Capture the cell that displays the provided text and extract its (X, Y) central coordinate. 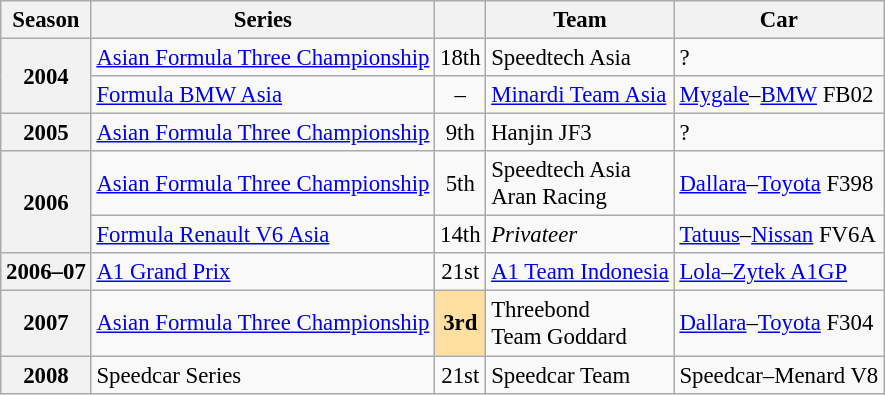
2008 (46, 375)
Speedtech AsiaAran Racing (580, 184)
Minardi Team Asia (580, 95)
2007 (46, 324)
Hanjin JF3 (580, 133)
A1 Grand Prix (263, 273)
3rd (460, 324)
Dallara–Toyota F304 (778, 324)
2006–07 (46, 273)
2004 (46, 76)
Formula Renault V6 Asia (263, 235)
5th (460, 184)
Privateer (580, 235)
Speedcar Team (580, 375)
Series (263, 20)
Lola–Zytek A1GP (778, 273)
A1 Team Indonesia (580, 273)
Speedtech Asia (580, 58)
2006 (46, 202)
Speedcar Series (263, 375)
2005 (46, 133)
Formula BMW Asia (263, 95)
– (460, 95)
ThreebondTeam Goddard (580, 324)
Season (46, 20)
Tatuus–Nissan FV6A (778, 235)
14th (460, 235)
Dallara–Toyota F398 (778, 184)
9th (460, 133)
Speedcar–Menard V8 (778, 375)
Team (580, 20)
Mygale–BMW FB02 (778, 95)
Car (778, 20)
18th (460, 58)
